Find where the given text appears and provide that cell's center as [X, Y] coordinate. 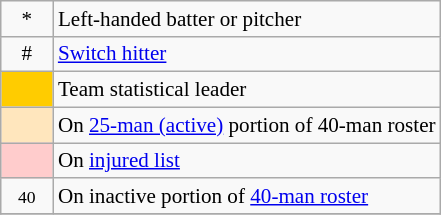
Team statistical leader [247, 90]
# [27, 54]
Left-handed batter or pitcher [247, 18]
Switch hitter [247, 54]
* [27, 18]
40 [27, 196]
On inactive portion of 40-man roster [247, 196]
On injured list [247, 160]
On 25-man (active) portion of 40-man roster [247, 124]
